Output the [X, Y] coordinate of the center of the cell containing the given text.  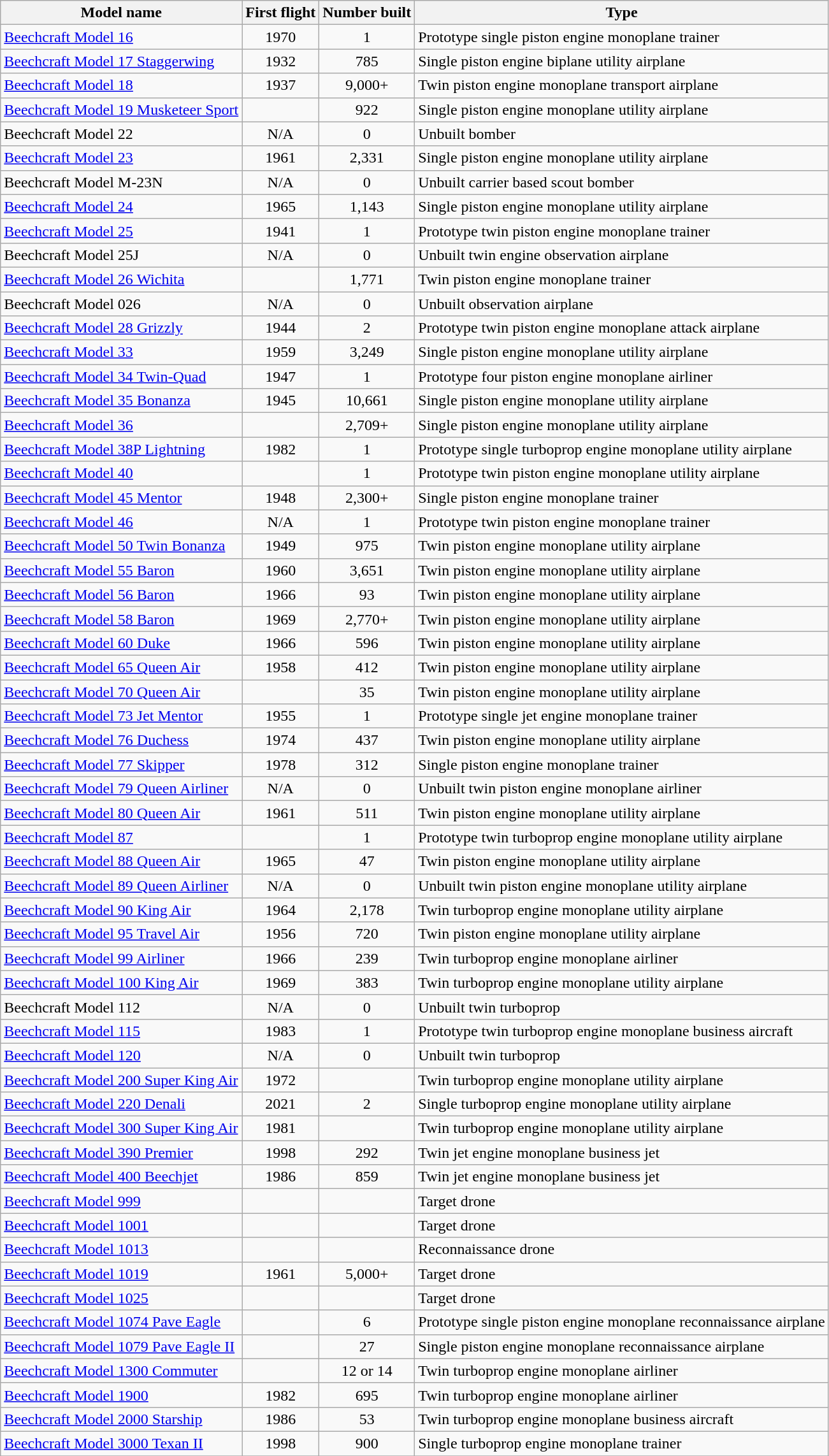
Beechcraft Model 19 Musketeer Sport [121, 110]
596 [367, 643]
1978 [280, 765]
53 [367, 1419]
Beechcraft Model 38P Lightning [121, 449]
Prototype single jet engine monoplane trainer [622, 716]
Beechcraft Model 76 Duchess [121, 740]
Single piston engine biplane utility airplane [622, 61]
47 [367, 861]
Beechcraft Model 35 Bonanza [121, 401]
Single turboprop engine monoplane utility airplane [622, 1104]
Beechcraft Model 50 Twin Bonanza [121, 546]
Beechcraft Model 112 [121, 1007]
Beechcraft Model 55 Baron [121, 570]
Beechcraft Model 65 Queen Air [121, 667]
6 [367, 1322]
Unbuilt twin engine observation airplane [622, 255]
Beechcraft Model 22 [121, 134]
Twin piston engine monoplane trainer [622, 279]
Beechcraft Model M-23N [121, 182]
900 [367, 1443]
Beechcraft Model 77 Skipper [121, 765]
437 [367, 740]
312 [367, 765]
2021 [280, 1104]
Beechcraft Model 16 [121, 37]
695 [367, 1395]
9,000+ [367, 85]
Beechcraft Model 100 King Air [121, 983]
27 [367, 1346]
785 [367, 61]
1964 [280, 910]
Prototype single turboprop engine monoplane utility airplane [622, 449]
Beechcraft Model 60 Duke [121, 643]
Beechcraft Model 25 [121, 231]
2,770+ [367, 619]
Prototype single piston engine monoplane trainer [622, 37]
2,300+ [367, 498]
93 [367, 595]
Beechcraft Model 45 Mentor [121, 498]
Beechcraft Model 1001 [121, 1225]
Beechcraft Model 1025 [121, 1298]
Beechcraft Model 1074 Pave Eagle [121, 1322]
1947 [280, 377]
Beechcraft Model 33 [121, 352]
1941 [280, 231]
Beechcraft Model 70 Queen Air [121, 691]
1949 [280, 546]
1945 [280, 401]
3,249 [367, 352]
1932 [280, 61]
Beechcraft Model 17 Staggerwing [121, 61]
Beechcraft Model 200 Super King Air [121, 1080]
1948 [280, 498]
Unbuilt observation airplane [622, 304]
Beechcraft Model 99 Airliner [121, 958]
Beechcraft Model 58 Baron [121, 619]
511 [367, 813]
Prototype single piston engine monoplane reconnaissance airplane [622, 1322]
Beechcraft Model 34 Twin-Quad [121, 377]
Beechcraft Model 026 [121, 304]
First flight [280, 13]
Prototype four piston engine monoplane airliner [622, 377]
Unbuilt bomber [622, 134]
Beechcraft Model 400 Beechjet [121, 1177]
Reconnaissance drone [622, 1250]
1,771 [367, 279]
Prototype twin turboprop engine monoplane utility airplane [622, 837]
1974 [280, 740]
Prototype twin piston engine monoplane attack airplane [622, 328]
2,178 [367, 910]
Beechcraft Model 36 [121, 425]
2,331 [367, 158]
12 or 14 [367, 1371]
Beechcraft Model 28 Grizzly [121, 328]
Beechcraft Model 25J [121, 255]
975 [367, 546]
859 [367, 1177]
2,709+ [367, 425]
Beechcraft Model 95 Travel Air [121, 934]
Beechcraft Model 80 Queen Air [121, 813]
10,661 [367, 401]
Beechcraft Model 1300 Commuter [121, 1371]
Beechcraft Model 26 Wichita [121, 279]
239 [367, 958]
3,651 [367, 570]
Beechcraft Model 89 Queen Airliner [121, 886]
Beechcraft Model 1019 [121, 1274]
Beechcraft Model 1013 [121, 1250]
Prototype twin piston engine monoplane utility airplane [622, 473]
1944 [280, 328]
Beechcraft Model 18 [121, 85]
1958 [280, 667]
Beechcraft Model 56 Baron [121, 595]
Beechcraft Model 88 Queen Air [121, 861]
Beechcraft Model 87 [121, 837]
Beechcraft Model 220 Denali [121, 1104]
Beechcraft Model 79 Queen Airliner [121, 789]
Twin turboprop engine monoplane business aircraft [622, 1419]
922 [367, 110]
Beechcraft Model 90 King Air [121, 910]
412 [367, 667]
Prototype twin turboprop engine monoplane business aircraft [622, 1031]
Beechcraft Model 40 [121, 473]
1983 [280, 1031]
1972 [280, 1080]
Unbuilt carrier based scout bomber [622, 182]
Beechcraft Model 24 [121, 206]
Beechcraft Model 300 Super King Air [121, 1128]
Beechcraft Model 2000 Starship [121, 1419]
Unbuilt twin piston engine monoplane utility airplane [622, 886]
1970 [280, 37]
1956 [280, 934]
1959 [280, 352]
1,143 [367, 206]
Beechcraft Model 1079 Pave Eagle II [121, 1346]
Beechcraft Model 999 [121, 1201]
Beechcraft Model 1900 [121, 1395]
Twin piston engine monoplane transport airplane [622, 85]
Beechcraft Model 120 [121, 1055]
Beechcraft Model 3000 Texan II [121, 1443]
1981 [280, 1128]
Unbuilt twin piston engine monoplane airliner [622, 789]
Single piston engine monoplane reconnaissance airplane [622, 1346]
Beechcraft Model 73 Jet Mentor [121, 716]
Single turboprop engine monoplane trainer [622, 1443]
1937 [280, 85]
Number built [367, 13]
1960 [280, 570]
5,000+ [367, 1274]
720 [367, 934]
35 [367, 691]
Type [622, 13]
Model name [121, 13]
Beechcraft Model 115 [121, 1031]
292 [367, 1153]
383 [367, 983]
Beechcraft Model 390 Premier [121, 1153]
1955 [280, 716]
Beechcraft Model 46 [121, 522]
Beechcraft Model 23 [121, 158]
